Detect which cell encompasses the target text, then output its (X, Y) center coordinate. 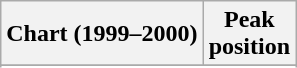
Chart (1999–2000) (102, 34)
Peakposition (249, 34)
